Determine the (X, Y) coordinate at the center of the cell enclosing the given text.  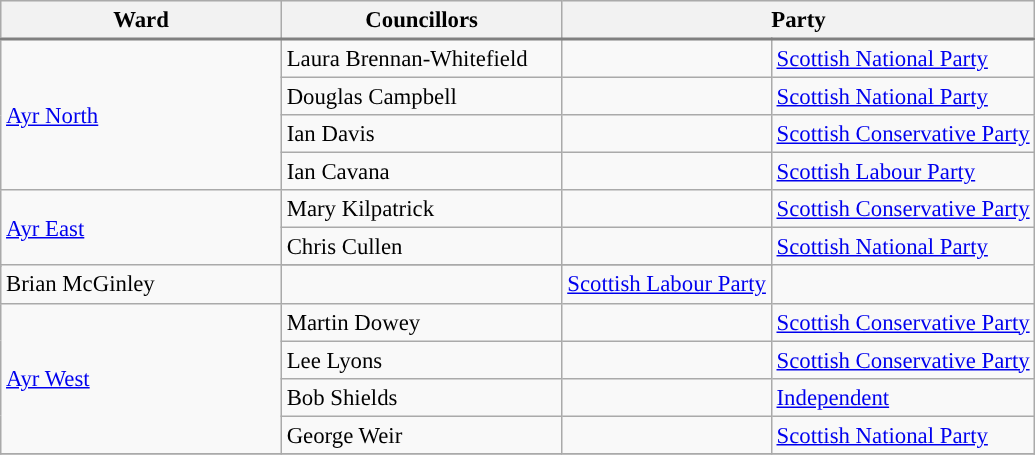
Party (798, 20)
Lee Lyons (422, 360)
Mary Kilpatrick (422, 209)
Ayr East (142, 228)
Douglas Campbell (422, 97)
Councillors (422, 20)
Independent (903, 397)
Ayr North (142, 114)
Ian Davis (422, 134)
Ayr West (142, 378)
Laura Brennan-Whitefield (422, 58)
Ward (142, 20)
Brian McGinley (142, 285)
Chris Cullen (422, 247)
Bob Shields (422, 397)
Martin Dowey (422, 322)
Ian Cavana (422, 172)
George Weir (422, 435)
